Extract the (x, y) coordinate from the center of the cell holding the provided text.  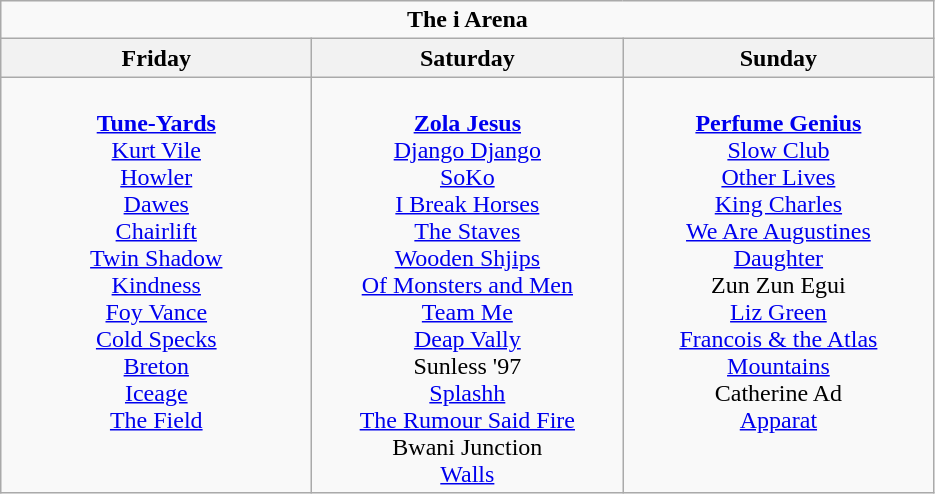
Sunday (778, 58)
Friday (156, 58)
The i Arena (468, 20)
Tune-Yards Kurt Vile Howler Dawes Chairlift Twin Shadow Kindness Foy Vance Cold Specks Breton Iceage The Field (156, 285)
Saturday (468, 58)
